Locate the cell with the specified text and output its [x, y] center coordinate. 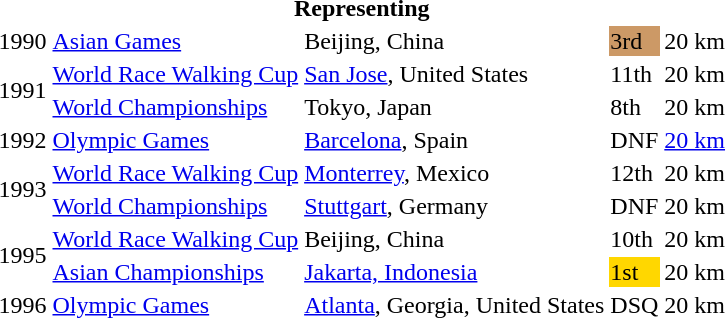
Barcelona, Spain [454, 140]
San Jose, United States [454, 74]
Monterrey, Mexico [454, 173]
Stuttgart, Germany [454, 206]
Asian Games [176, 41]
Asian Championships [176, 272]
10th [634, 239]
11th [634, 74]
Tokyo, Japan [454, 107]
Jakarta, Indonesia [454, 272]
3rd [634, 41]
8th [634, 107]
12th [634, 173]
1st [634, 272]
Olympic Games [176, 140]
